Return the [x, y] coordinate for the center point of the cell that contains the specified text.  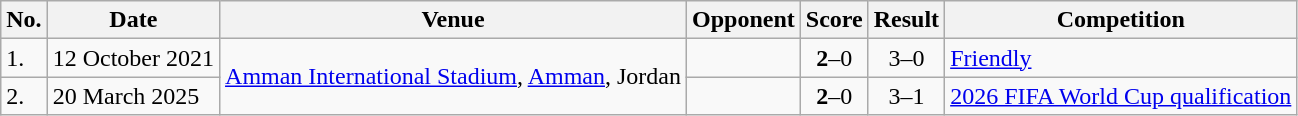
Competition [1121, 20]
Date [133, 20]
1. [24, 58]
2. [24, 96]
No. [24, 20]
Result [906, 20]
Opponent [744, 20]
Friendly [1121, 58]
Score [834, 20]
Venue [454, 20]
20 March 2025 [133, 96]
12 October 2021 [133, 58]
3–1 [906, 96]
3–0 [906, 58]
2026 FIFA World Cup qualification [1121, 96]
Amman International Stadium, Amman, Jordan [454, 77]
